Pinpoint the cell where the given text exists, returning its [X, Y] midpoint coordinate. 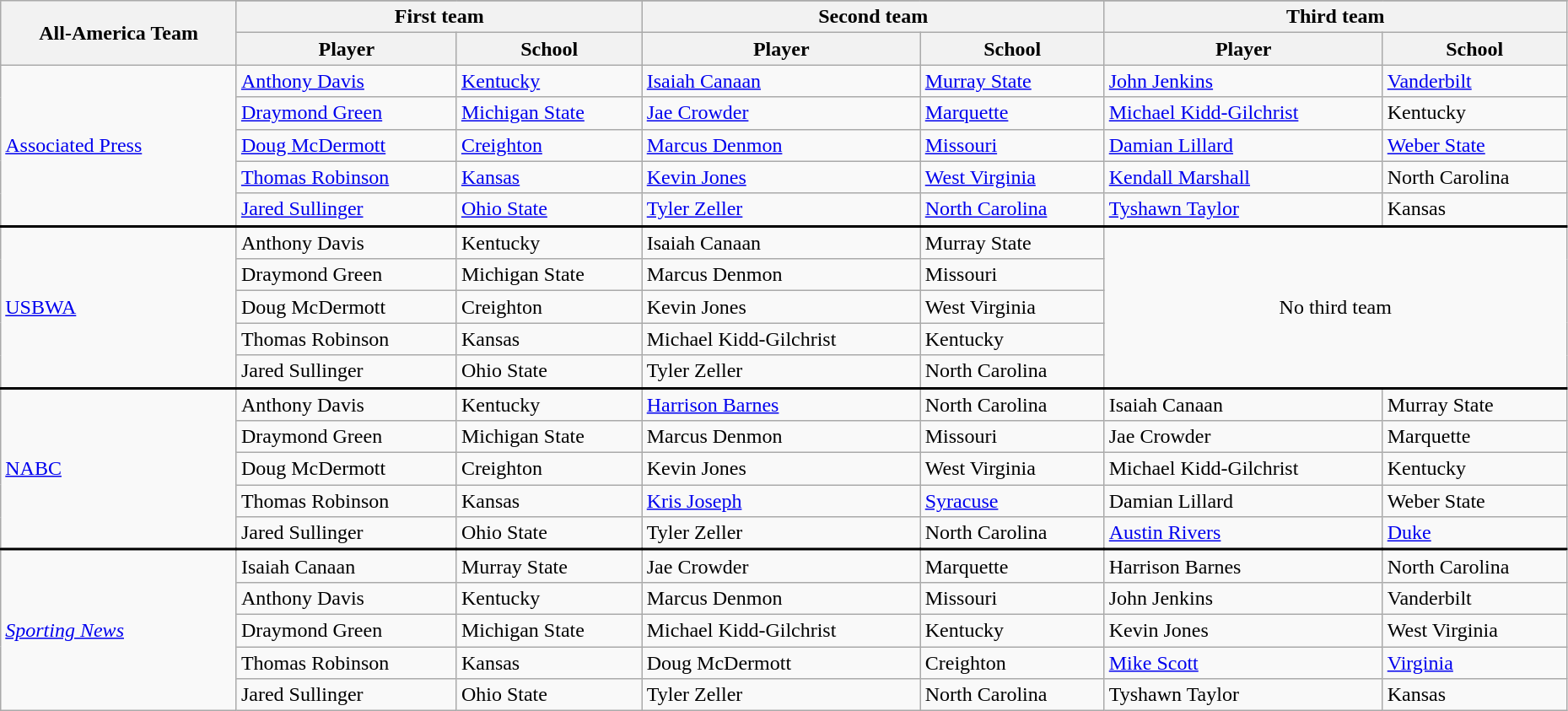
Kendall Marshall [1243, 177]
Associated Press [119, 145]
USBWA [119, 307]
NABC [119, 469]
Mike Scott [1243, 662]
Third team [1335, 17]
Kris Joseph [781, 501]
Second team [873, 17]
Sporting News [119, 631]
Virginia [1474, 662]
First team [439, 17]
No third team [1335, 307]
Duke [1474, 533]
All-America Team [119, 33]
Syracuse [1012, 501]
Austin Rivers [1243, 533]
